Capture the cell that displays the provided text and extract its (X, Y) central coordinate. 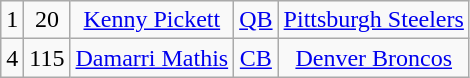
CB (256, 58)
1 (12, 20)
Pittsburgh Steelers (374, 20)
Denver Broncos (374, 58)
Kenny Pickett (152, 20)
115 (47, 58)
4 (12, 58)
Damarri Mathis (152, 58)
20 (47, 20)
QB (256, 20)
